Extract the [X, Y] coordinate from the center of the cell holding the provided text.  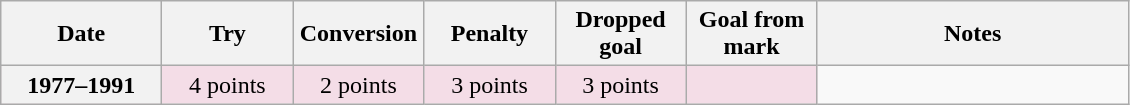
4 points [228, 85]
Conversion [358, 34]
2 points [358, 85]
Dropped goal [620, 34]
Try [228, 34]
Goal from mark [752, 34]
Date [82, 34]
Penalty [490, 34]
Notes [972, 34]
1977–1991 [82, 85]
